Provide the (X, Y) coordinate of the cell's center where the given text is located.  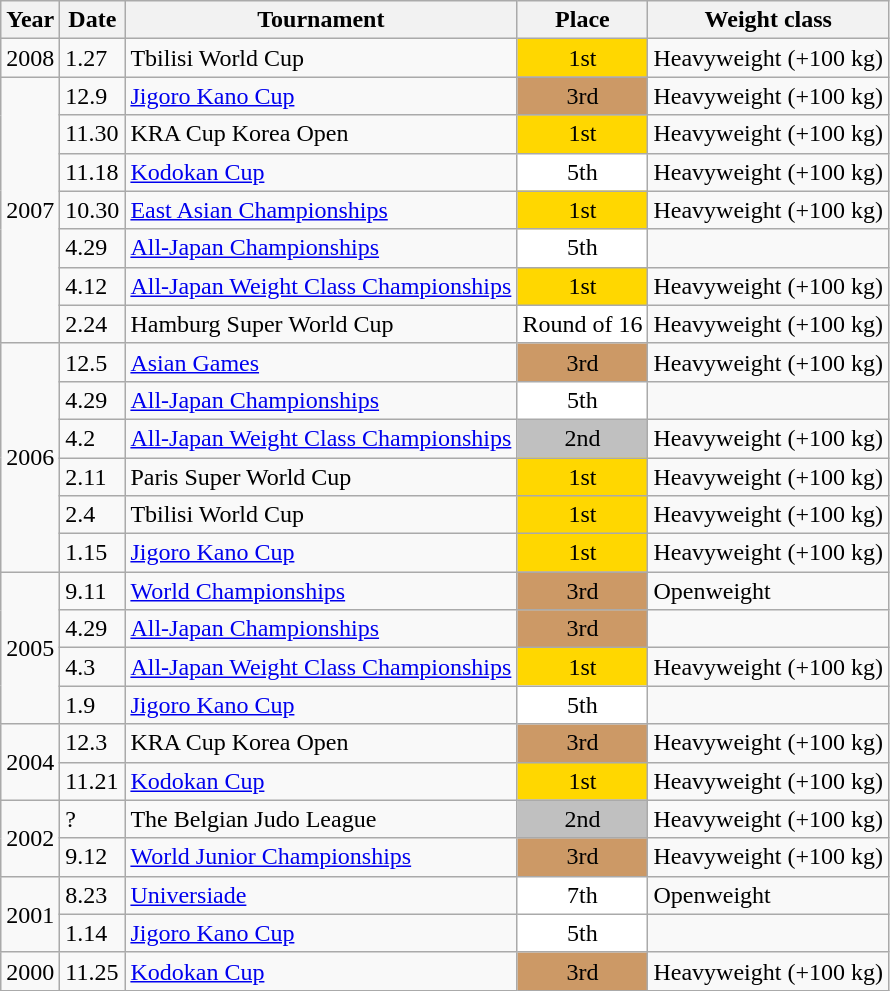
Year (30, 20)
11.21 (92, 781)
2006 (30, 457)
2004 (30, 762)
8.23 (92, 895)
2.11 (92, 477)
Tournament (321, 20)
1.14 (92, 933)
11.18 (92, 172)
2002 (30, 838)
1.27 (92, 58)
9.11 (92, 591)
2000 (30, 971)
1.15 (92, 553)
2005 (30, 648)
Asian Games (321, 362)
Weight class (768, 20)
Paris Super World Cup (321, 477)
12.9 (92, 96)
9.12 (92, 857)
The Belgian Judo League (321, 819)
11.30 (92, 134)
4.3 (92, 667)
Date (92, 20)
World Junior Championships (321, 857)
Universiade (321, 895)
World Championships (321, 591)
12.5 (92, 362)
2.4 (92, 515)
2008 (30, 58)
Round of 16 (582, 324)
2007 (30, 210)
Place (582, 20)
4.12 (92, 286)
East Asian Championships (321, 210)
4.2 (92, 438)
Hamburg Super World Cup (321, 324)
2001 (30, 914)
2.24 (92, 324)
? (92, 819)
11.25 (92, 971)
12.3 (92, 743)
7th (582, 895)
1.9 (92, 705)
10.30 (92, 210)
